Extract the [x, y] coordinate from the center of the cell holding the provided text.  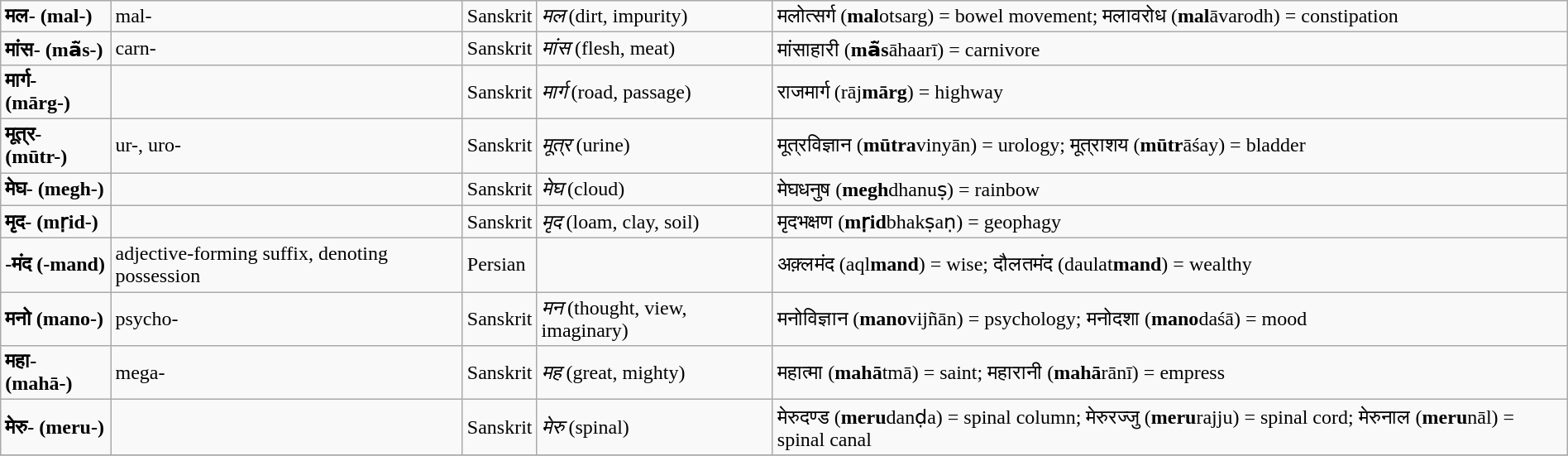
मलोत्सर्ग (malotsarg) = bowel movement; मलावरोध (malāvarodh) = constipation [1169, 17]
मह (great, mighty) [655, 372]
मनो (mano-) [56, 319]
मन (thought, view, imaginary) [655, 319]
मल (dirt, impurity) [655, 17]
मूत्र (urine) [655, 146]
मार्ग- (mārg-) [56, 91]
psycho- [286, 319]
मूत्र- (mūtr-) [56, 146]
mega- [286, 372]
मृदभक्षण (mṛidbhakṣaṇ) = geophagy [1169, 222]
मांस- (mā̃s-) [56, 49]
मांस (flesh, meat) [655, 49]
मेरुदण्ड (merudanḍa) = spinal column; मेरुरज्जु (merurajju) = spinal cord; मेरुनाल (merunāl) = spinal canal [1169, 427]
महा- (mahā-) [56, 372]
मेरु- (meru-) [56, 427]
मेघ (cloud) [655, 189]
मनोविज्ञान (manovijñān) = psychology; मनोदशा (manodaśā) = mood [1169, 319]
मेघधनुष (meghdhanuṣ) = rainbow [1169, 189]
-मंद (-mand) [56, 265]
राजमार्ग (rājmārg) = highway [1169, 91]
अक़्लमंद (aqlmand) = wise; दौलतमंद (daulatmand) = wealthy [1169, 265]
मृद (loam, clay, soil) [655, 222]
मांसाहारी (mā̃sāhaarī) = carnivore [1169, 49]
adjective-forming suffix, denoting possession [286, 265]
ur-, uro- [286, 146]
मृद- (mṛid-) [56, 222]
मूत्रविज्ञान (mūtravinyān) = urology; मूत्राशय (mūtrāśay) = bladder [1169, 146]
mal- [286, 17]
मार्ग (road, passage) [655, 91]
Persian [500, 265]
मेरु (spinal) [655, 427]
मेघ- (megh-) [56, 189]
carn- [286, 49]
मल- (mal-) [56, 17]
महात्मा (mahātmā) = saint; महारानी (mahārānī) = empress [1169, 372]
